For the text-containing cell, return its midpoint in (X, Y) coordinate format. 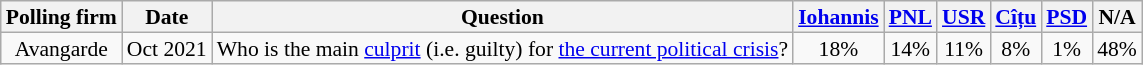
Who is the main culprit (i.e. guilty) for the current political crisis? (502, 48)
Date (167, 16)
Iohannis (838, 16)
8% (1016, 48)
USR (964, 16)
N/A (1117, 16)
Cîțu (1016, 16)
Oct 2021 (167, 48)
Question (502, 16)
18% (838, 48)
Polling firm (62, 16)
11% (964, 48)
1% (1066, 48)
14% (910, 48)
Avangarde (62, 48)
48% (1117, 48)
PSD (1066, 16)
PNL (910, 16)
